For the text-containing cell, return its midpoint in [X, Y] coordinate format. 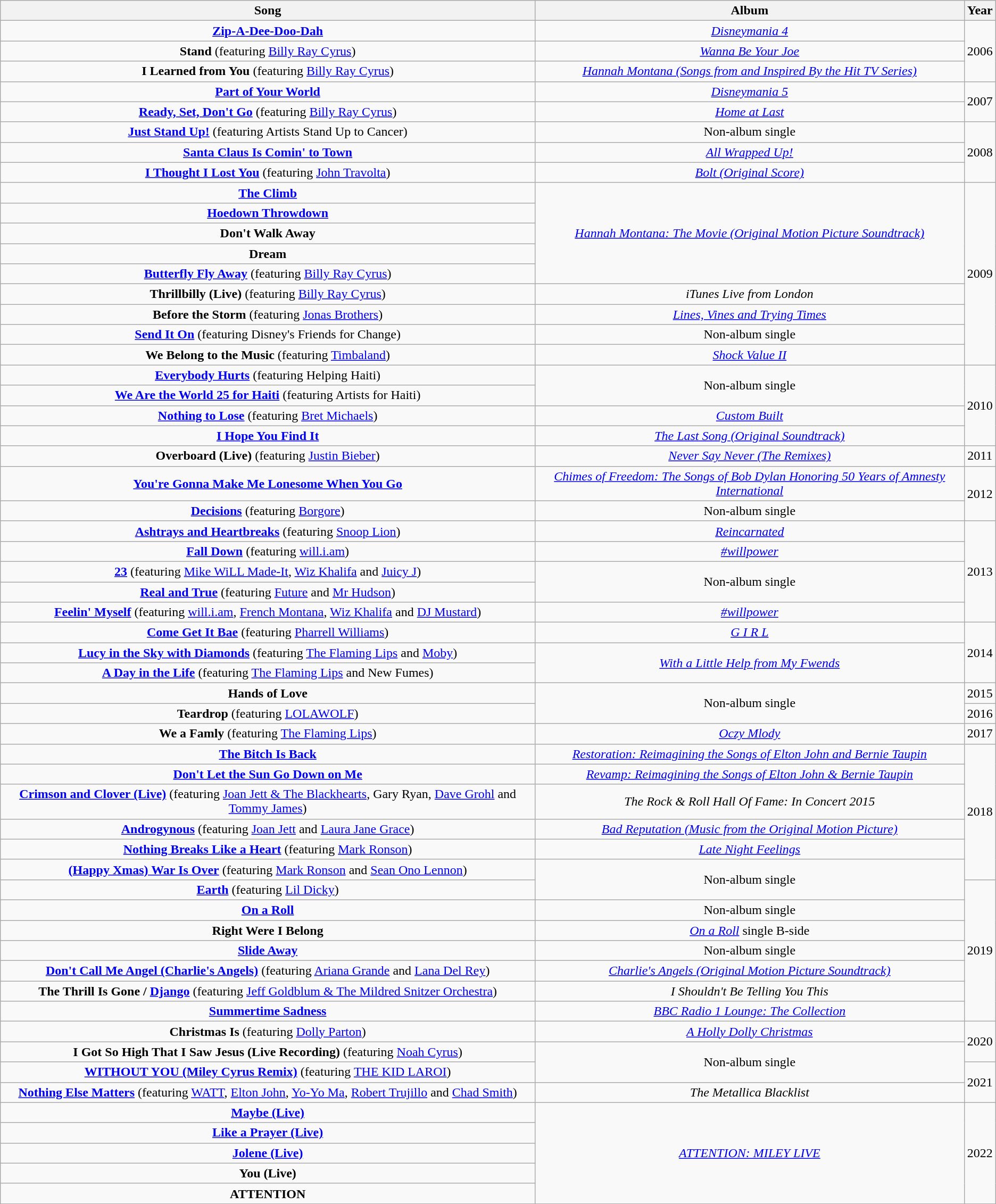
2010 [980, 405]
(Happy Xmas) War Is Over (featuring Mark Ronson and Sean Ono Lennon) [268, 869]
Bad Reputation (Music from the Original Motion Picture) [750, 829]
Never Say Never (The Remixes) [750, 456]
2018 [980, 812]
Dream [268, 254]
Custom Built [750, 416]
2020 [980, 1042]
2021 [980, 1082]
2016 [980, 713]
Slide Away [268, 951]
Teardrop (featuring LOLAWOLF) [268, 713]
We Are the World 25 for Haiti (featuring Artists for Haiti) [268, 395]
Nothing to Lose (featuring Bret Michaels) [268, 416]
Decisions (featuring Borgore) [268, 511]
All Wrapped Up! [750, 152]
Disneymania 5 [750, 92]
Ashtrays and Heartbreaks (featuring Snoop Lion) [268, 531]
2019 [980, 950]
Part of Your World [268, 92]
I Got So High That I Saw Jesus (Live Recording) (featuring Noah Cyrus) [268, 1052]
2007 [980, 102]
Home at Last [750, 112]
A Day in the Life (featuring The Flaming Lips and New Fumes) [268, 673]
We Belong to the Music (featuring Timbaland) [268, 355]
The Climb [268, 193]
Don't Call Me Angel (Charlie's Angels) (featuring Ariana Grande and Lana Del Rey) [268, 971]
Thrillbilly (Live) (featuring Billy Ray Cyrus) [268, 294]
Fall Down (featuring will.i.am) [268, 551]
Santa Claus Is Comin' to Town [268, 152]
Send It On (featuring Disney's Friends for Change) [268, 335]
ATTENTION [268, 1193]
You (Live) [268, 1173]
Nothing Else Matters (featuring WATT, Elton John, Yo-Yo Ma, Robert Trujillo and Chad Smith) [268, 1092]
23 (featuring Mike WiLL Made-It, Wiz Khalifa and Juicy J) [268, 571]
Bolt (Original Score) [750, 172]
Stand (featuring Billy Ray Cyrus) [268, 51]
Right Were I Belong [268, 931]
Earth (featuring Lil Dicky) [268, 890]
2013 [980, 571]
WITHOUT YOU (Miley Cyrus Remix) (featuring THE KID LAROI) [268, 1072]
Reincarnated [750, 531]
Hoedown Throwdown [268, 213]
iTunes Live from London [750, 294]
Maybe (Live) [268, 1112]
2022 [980, 1153]
Hannah Montana (Songs from and Inspired By the Hit TV Series) [750, 71]
G I R L [750, 633]
The Bitch Is Back [268, 754]
On a Roll [268, 910]
Oczy Mlody [750, 734]
I Hope You Find It [268, 436]
The Last Song (Original Soundtrack) [750, 436]
2017 [980, 734]
Charlie's Angels (Original Motion Picture Soundtrack) [750, 971]
Lucy in the Sky with Diamonds (featuring The Flaming Lips and Moby) [268, 653]
Ready, Set, Don't Go (featuring Billy Ray Cyrus) [268, 112]
Hannah Montana: The Movie (Original Motion Picture Soundtrack) [750, 233]
ATTENTION: MILEY LIVE [750, 1153]
Song [268, 11]
Don't Let the Sun Go Down on Me [268, 774]
Androgynous (featuring Joan Jett and Laura Jane Grace) [268, 829]
Christmas Is (featuring Dolly Parton) [268, 1032]
On a Roll single B-side [750, 931]
Hands of Love [268, 693]
The Thrill Is Gone / Django (featuring Jeff Goldblum & The Mildred Snitzer Orchestra) [268, 991]
Come Get It Bae (featuring Pharrell Williams) [268, 633]
Album [750, 11]
2015 [980, 693]
Real and True (featuring Future and Mr Hudson) [268, 592]
Like a Prayer (Live) [268, 1133]
We a Famly (featuring The Flaming Lips) [268, 734]
Before the Storm (featuring Jonas Brothers) [268, 314]
The Rock & Roll Hall Of Fame: In Concert 2015 [750, 801]
Everybody Hurts (featuring Helping Haiti) [268, 375]
Jolene (Live) [268, 1153]
Restoration: Reimagining the Songs of Elton John and Bernie Taupin [750, 754]
Feelin' Myself (featuring will.i.am, French Montana, Wiz Khalifa and DJ Mustard) [268, 612]
2012 [980, 494]
2006 [980, 51]
Chimes of Freedom: The Songs of Bob Dylan Honoring 50 Years of Amnesty International [750, 483]
Lines, Vines and Trying Times [750, 314]
Late Night Feelings [750, 849]
BBC Radio 1 Lounge: The Collection [750, 1011]
Crimson and Clover (Live) (featuring Joan Jett & The Blackhearts, Gary Ryan, Dave Grohl and Tommy James) [268, 801]
Wanna Be Your Joe [750, 51]
Nothing Breaks Like a Heart (featuring Mark Ronson) [268, 849]
Butterfly Fly Away (featuring Billy Ray Cyrus) [268, 274]
Just Stand Up! (featuring Artists Stand Up to Cancer) [268, 132]
A Holly Dolly Christmas [750, 1032]
2008 [980, 152]
Shock Value II [750, 355]
Revamp: Reimagining the Songs of Elton John & Bernie Taupin [750, 774]
With a Little Help from My Fwends [750, 663]
2011 [980, 456]
I Thought I Lost You (featuring John Travolta) [268, 172]
2014 [980, 653]
The Metallica Blacklist [750, 1092]
Zip-A-Dee-Doo-Dah [268, 31]
Overboard (Live) (featuring Justin Bieber) [268, 456]
Disneymania 4 [750, 31]
Don't Walk Away [268, 233]
Summertime Sadness [268, 1011]
Year [980, 11]
You're Gonna Make Me Lonesome When You Go [268, 483]
I Learned from You (featuring Billy Ray Cyrus) [268, 71]
2009 [980, 273]
I Shouldn't Be Telling You This [750, 991]
